Provide the (X, Y) coordinate of the cell's center where the given text is located.  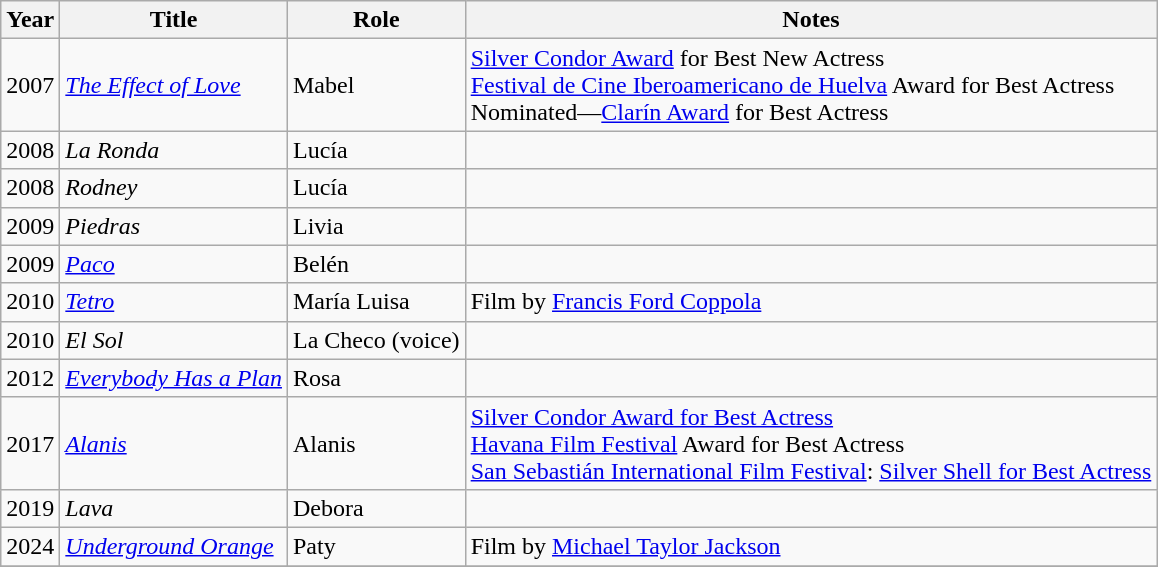
Livia (376, 226)
Rosa (376, 378)
Rodney (174, 188)
The Effect of Love (174, 85)
Debora (376, 508)
Tetro (174, 302)
Film by Michael Taylor Jackson (811, 546)
Notes (811, 20)
Mabel (376, 85)
2024 (30, 546)
Role (376, 20)
Silver Condor Award for Best New ActressFestival de Cine Iberoamericano de Huelva Award for Best ActressNominated—Clarín Award for Best Actress (811, 85)
Belén (376, 264)
Underground Orange (174, 546)
El Sol (174, 340)
2017 (30, 443)
Piedras (174, 226)
2012 (30, 378)
2007 (30, 85)
Paco (174, 264)
María Luisa (376, 302)
Film by Francis Ford Coppola (811, 302)
La Ronda (174, 150)
Lava (174, 508)
Paty (376, 546)
Title (174, 20)
Everybody Has a Plan (174, 378)
2019 (30, 508)
La Checo (voice) (376, 340)
Year (30, 20)
